From the cell containing the given text, extract its center point as (X, Y) coordinate. 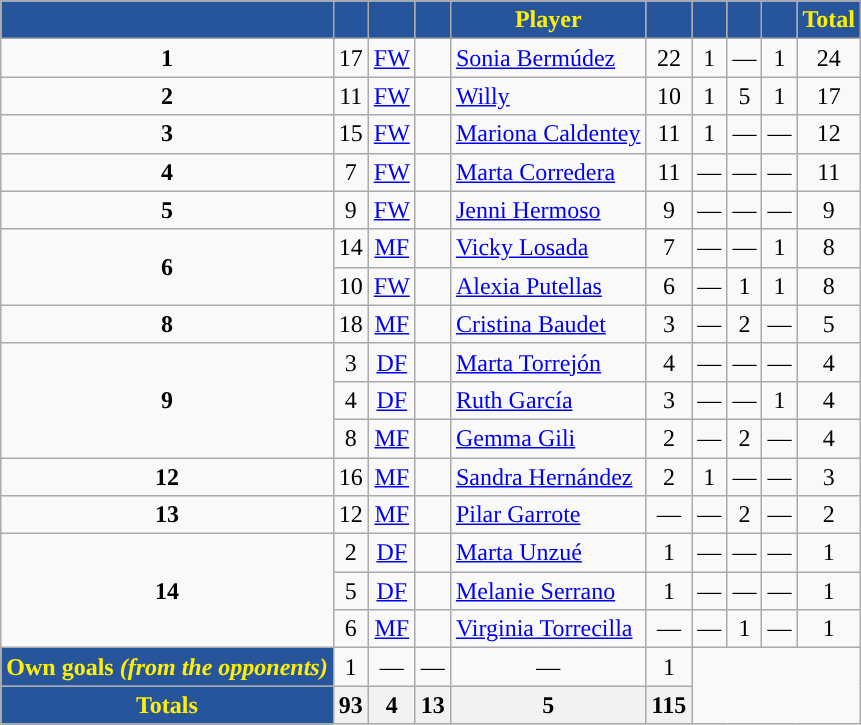
Totals (167, 705)
Sandra Hernández (548, 477)
24 (829, 58)
Ruth García (548, 400)
115 (669, 705)
Jenni Hermoso (548, 210)
15 (350, 134)
Virginia Torrecilla (548, 629)
Player (548, 20)
Marta Corredera (548, 172)
22 (669, 58)
Melanie Serrano (548, 591)
93 (350, 705)
Vicky Losada (548, 248)
Own goals (from the opponents) (167, 667)
16 (350, 477)
Marta Torrejón (548, 362)
18 (350, 324)
Alexia Putellas (548, 286)
Marta Unzué (548, 553)
Gemma Gili (548, 438)
Mariona Caldentey (548, 134)
Sonia Bermúdez (548, 58)
Cristina Baudet (548, 324)
Willy (548, 96)
Pilar Garrote (548, 515)
Total (829, 20)
